Capture the cell that displays the provided text and extract its [x, y] central coordinate. 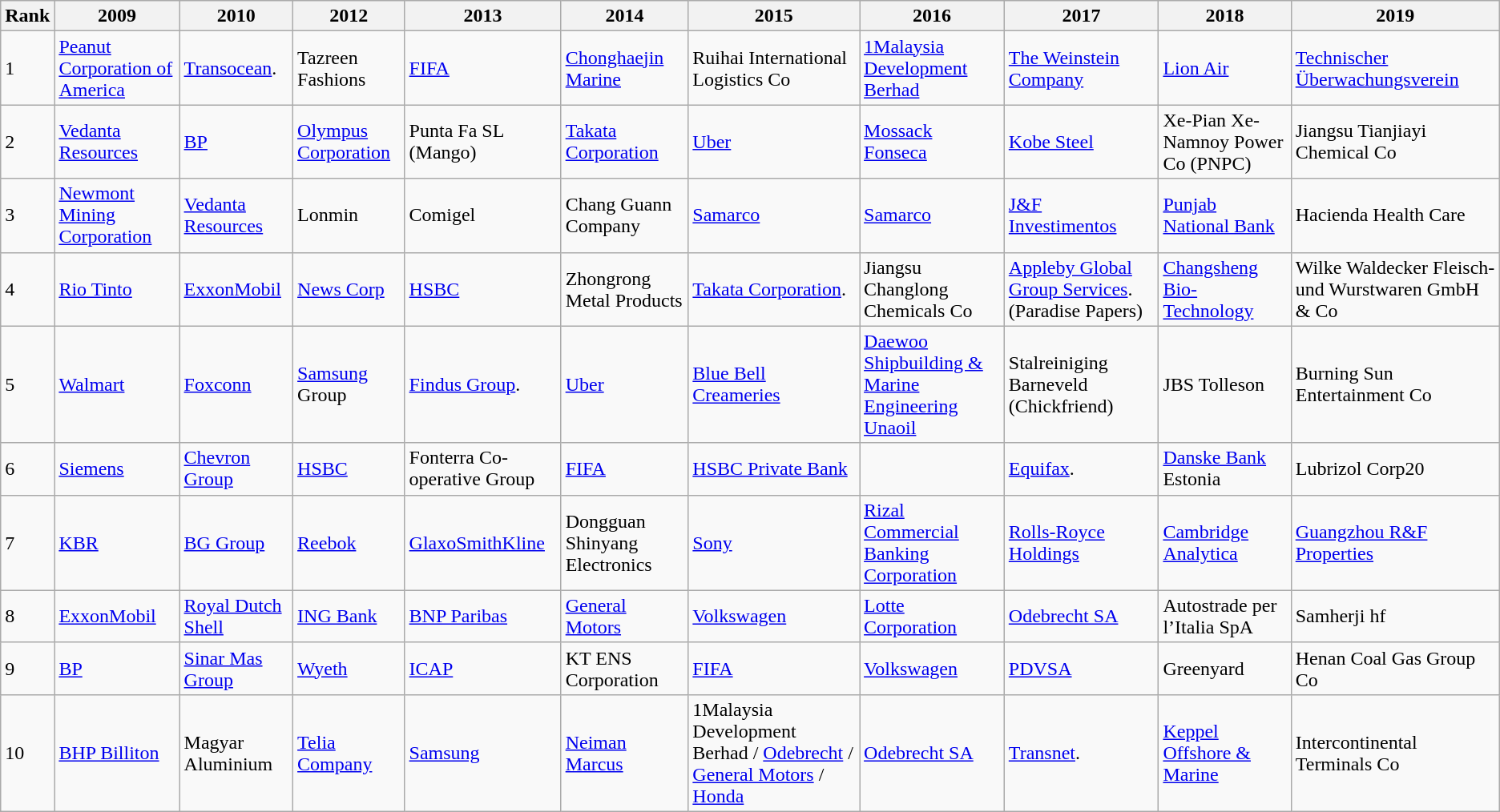
Royal Dutch Shell [236, 617]
2019 [1395, 16]
Olympus Corporation [349, 142]
Lotte Corporation [933, 617]
Intercontinental Terminals Co [1395, 753]
Samsung [482, 753]
Foxconn [236, 384]
KT ENS Corporation [625, 668]
8 [27, 617]
Punta Fa SL (Mango) [482, 142]
Stalreiniging Barneveld (Chickfriend) [1082, 384]
The Weinstein Company [1082, 68]
10 [27, 753]
2016 [933, 16]
GlaxoSmithKline [482, 543]
Samsung Group [349, 384]
Appleby Global Group Services. (Paradise Papers) [1082, 289]
Rizal Commercial Banking Corporation [933, 543]
Rank [27, 16]
Kobe Steel [1082, 142]
Lubrizol Corp20 [1395, 469]
1 [27, 68]
2013 [482, 16]
KBR [117, 543]
Burning Sun Entertainment Co [1395, 384]
PDVSA [1082, 668]
4 [27, 289]
Transnet. [1082, 753]
ICAP [482, 668]
Keppel Offshore & Marine [1224, 753]
Takata Corporation [625, 142]
Daewoo Shipbuilding & Marine EngineeringUnaoil [933, 384]
Punjab National Bank [1224, 215]
Wilke Waldecker Fleisch- und Wurstwaren GmbH & Co [1395, 289]
General Motors [625, 617]
Jiangsu Changlong Chemicals Co [933, 289]
Wyeth [349, 668]
Zhongrong Metal Products [625, 289]
Danske Bank Estonia [1224, 469]
2015 [774, 16]
1Malaysia Development Berhad [933, 68]
Blue Bell Creameries [774, 384]
Transocean. [236, 68]
Autostrade per l’Italia SpA [1224, 617]
Newmont Mining Corporation [117, 215]
1Malaysia Development Berhad / Odebrecht / General Motors / Honda [774, 753]
Greenyard [1224, 668]
JBS Tolleson [1224, 384]
Neiman Marcus [625, 753]
5 [27, 384]
Magyar Aluminium [236, 753]
2012 [349, 16]
2014 [625, 16]
2017 [1082, 16]
Chonghaejin Marine [625, 68]
Xe-Pian Xe-Namnoy Power Co (PNPC) [1224, 142]
J&F Investimentos [1082, 215]
2009 [117, 16]
Rolls-Royce Holdings [1082, 543]
Lion Air [1224, 68]
BG Group [236, 543]
Chevron Group [236, 469]
Ruihai International Logistics Co [774, 68]
7 [27, 543]
2 [27, 142]
9 [27, 668]
Lonmin [349, 215]
Reebok [349, 543]
Fonterra Co-operative Group [482, 469]
Walmart [117, 384]
Rio Tinto [117, 289]
Takata Corporation. [774, 289]
2010 [236, 16]
Samherji hf [1395, 617]
Mossack Fonseca [933, 142]
Henan Coal Gas Group Co [1395, 668]
Guangzhou R&F Properties [1395, 543]
6 [27, 469]
Findus Group. [482, 384]
3 [27, 215]
Chang Guann Company [625, 215]
Dongguan Shinyang Electronics [625, 543]
Equifax. [1082, 469]
BNP Paribas [482, 617]
Telia Company [349, 753]
ING Bank [349, 617]
Tazreen Fashions [349, 68]
Hacienda Health Care [1395, 215]
Technischer Überwachungsverein [1395, 68]
Siemens [117, 469]
Sinar Mas Group [236, 668]
Changsheng Bio-Technology [1224, 289]
HSBC Private Bank [774, 469]
Sony [774, 543]
Comigel [482, 215]
BHP Billiton [117, 753]
Jiangsu Tianjiayi Chemical Co [1395, 142]
Cambridge Analytica [1224, 543]
Peanut Corporation of America [117, 68]
News Corp [349, 289]
2018 [1224, 16]
